Search for the cell housing the specified text and yield its (X, Y) center coordinate. 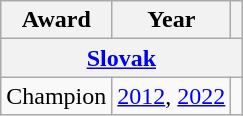
2012, 2022 (172, 96)
Slovak (122, 58)
Award (56, 20)
Champion (56, 96)
Year (172, 20)
